Provide the (x, y) coordinate of the cell's center where the given text is located.  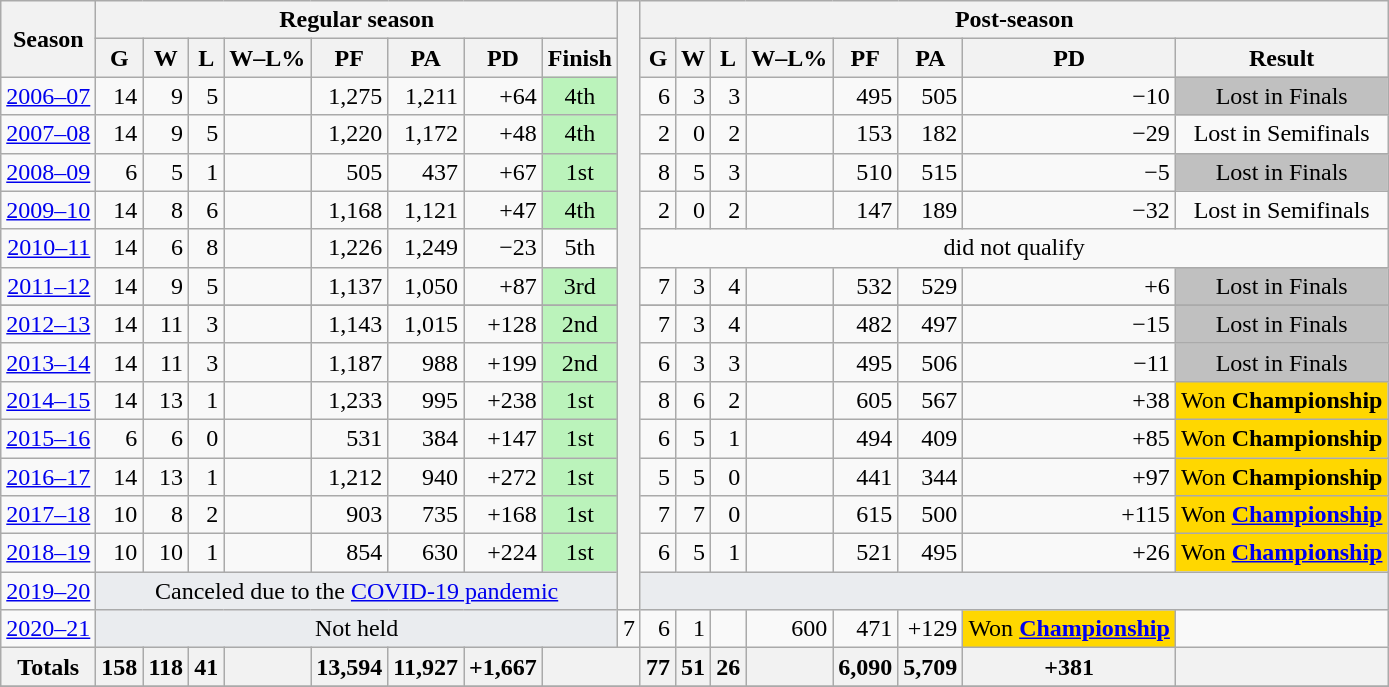
+67 (504, 172)
854 (350, 553)
2006–07 (48, 96)
532 (866, 286)
988 (426, 362)
1,220 (350, 134)
+47 (504, 210)
5,709 (930, 667)
−23 (504, 248)
1,143 (350, 324)
3rd (580, 286)
1,233 (350, 400)
2020–21 (48, 629)
+85 (1070, 438)
+6 (1070, 286)
437 (426, 172)
471 (866, 629)
+168 (504, 515)
Post-season (1014, 20)
1,249 (426, 248)
147 (866, 210)
+38 (1070, 400)
+97 (1070, 477)
+87 (504, 286)
+224 (504, 553)
630 (426, 553)
11,927 (426, 667)
1,015 (426, 324)
1,187 (350, 362)
Totals (48, 667)
6,090 (866, 667)
+128 (504, 324)
13,594 (350, 667)
+272 (504, 477)
+199 (504, 362)
521 (866, 553)
+238 (504, 400)
1,168 (350, 210)
2011–12 (48, 286)
2017–18 (48, 515)
5th (580, 248)
Regular season (357, 20)
2008–09 (48, 172)
1,226 (350, 248)
531 (350, 438)
−11 (1070, 362)
605 (866, 400)
+381 (1070, 667)
+1,667 (504, 667)
995 (426, 400)
1,121 (426, 210)
940 (426, 477)
497 (930, 324)
158 (120, 667)
515 (930, 172)
615 (866, 515)
41 (206, 667)
2009–10 (48, 210)
+115 (1070, 515)
506 (930, 362)
Season (48, 39)
153 (866, 134)
409 (930, 438)
Result (1282, 58)
182 (930, 134)
2019–20 (48, 591)
1,172 (426, 134)
118 (166, 667)
+26 (1070, 553)
441 (866, 477)
1,275 (350, 96)
735 (426, 515)
2015–16 (48, 438)
Finish (580, 58)
2016–17 (48, 477)
1,211 (426, 96)
1,212 (350, 477)
567 (930, 400)
−15 (1070, 324)
529 (930, 286)
−29 (1070, 134)
1,137 (350, 286)
384 (426, 438)
Not held (357, 629)
1,050 (426, 286)
903 (350, 515)
−5 (1070, 172)
2010–11 (48, 248)
2018–19 (48, 553)
+129 (930, 629)
500 (930, 515)
51 (694, 667)
482 (866, 324)
did not qualify (1014, 248)
+64 (504, 96)
2012–13 (48, 324)
600 (790, 629)
77 (658, 667)
−32 (1070, 210)
+48 (504, 134)
510 (866, 172)
344 (930, 477)
+147 (504, 438)
189 (930, 210)
−10 (1070, 96)
494 (866, 438)
2014–15 (48, 400)
2007–08 (48, 134)
26 (728, 667)
2013–14 (48, 362)
Canceled due to the COVID-19 pandemic (357, 591)
